Capture the cell that displays the provided text and extract its [X, Y] central coordinate. 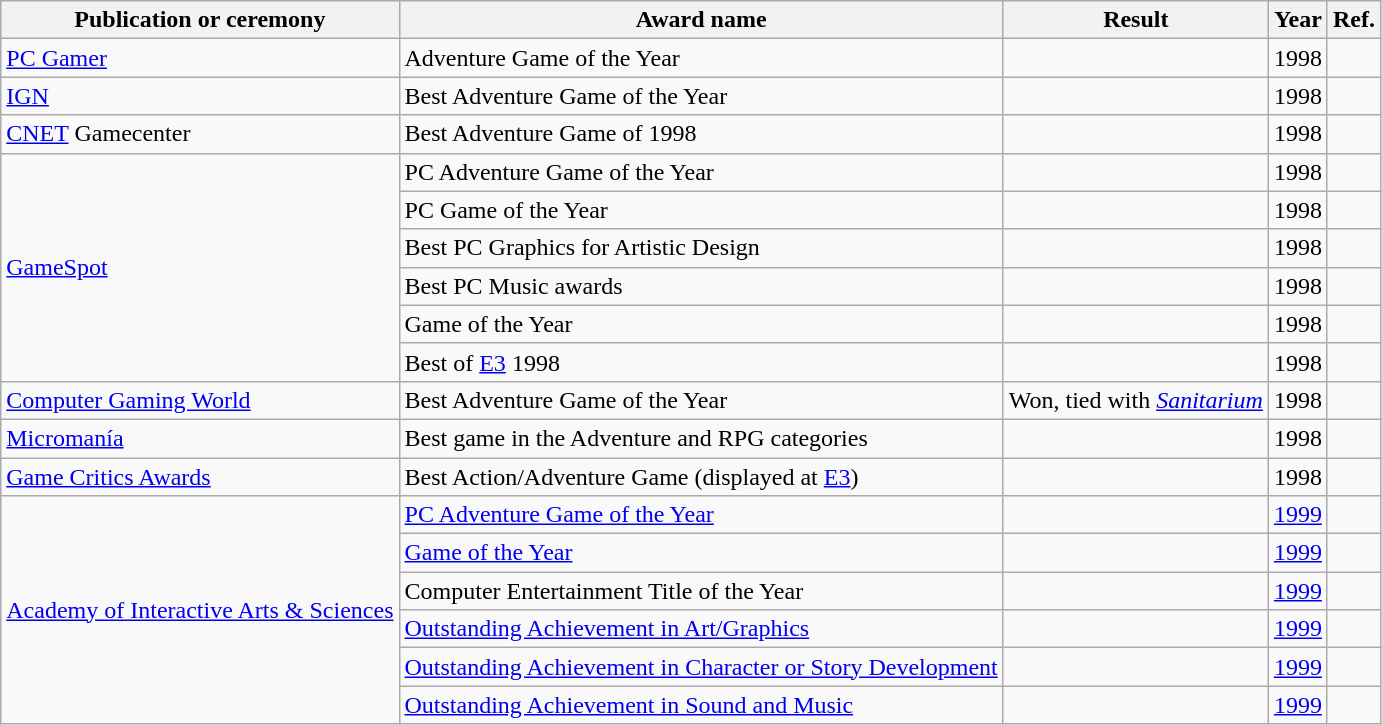
IGN [200, 96]
PC Gamer [200, 58]
Award name [701, 20]
Academy of Interactive Arts & Sciences [200, 610]
Micromanía [200, 438]
Adventure Game of the Year [701, 58]
Result [1136, 20]
Best PC Graphics for Artistic Design [701, 248]
Best Action/Adventure Game (displayed at E3) [701, 477]
Best of E3 1998 [701, 362]
PC Game of the Year [701, 210]
Outstanding Achievement in Sound and Music [701, 705]
Outstanding Achievement in Character or Story Development [701, 667]
Computer Entertainment Title of the Year [701, 591]
CNET Gamecenter [200, 134]
Year [1298, 20]
Game Critics Awards [200, 477]
Publication or ceremony [200, 20]
GameSpot [200, 267]
Ref. [1354, 20]
Best Adventure Game of 1998 [701, 134]
Won, tied with Sanitarium [1136, 400]
Best PC Music awards [701, 286]
Computer Gaming World [200, 400]
Best game in the Adventure and RPG categories [701, 438]
Outstanding Achievement in Art/Graphics [701, 629]
